For the text-containing cell, return its midpoint in (X, Y) coordinate format. 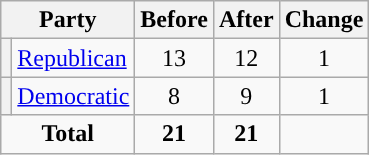
Democratic (74, 96)
Republican (74, 58)
Change (324, 20)
9 (246, 96)
Before (174, 20)
Party (68, 20)
13 (174, 58)
8 (174, 96)
12 (246, 58)
After (246, 20)
Total (68, 134)
